Search for the cell housing the specified text and yield its [X, Y] center coordinate. 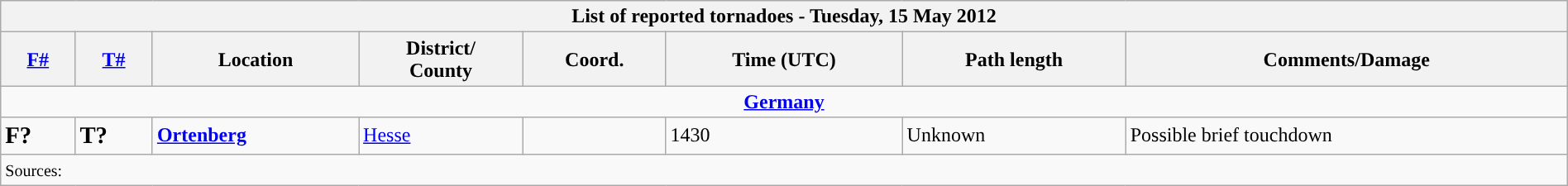
Germany [784, 102]
F? [38, 136]
Possible brief touchdown [1346, 136]
Unknown [1014, 136]
List of reported tornadoes - Tuesday, 15 May 2012 [784, 17]
Comments/Damage [1346, 60]
Time (UTC) [784, 60]
Hesse [442, 136]
Location [255, 60]
Coord. [595, 60]
Path length [1014, 60]
1430 [784, 136]
T? [114, 136]
F# [38, 60]
Sources: [784, 169]
Ortenberg [255, 136]
District/County [442, 60]
T# [114, 60]
